Return (X, Y) of the center of cell containing provided text 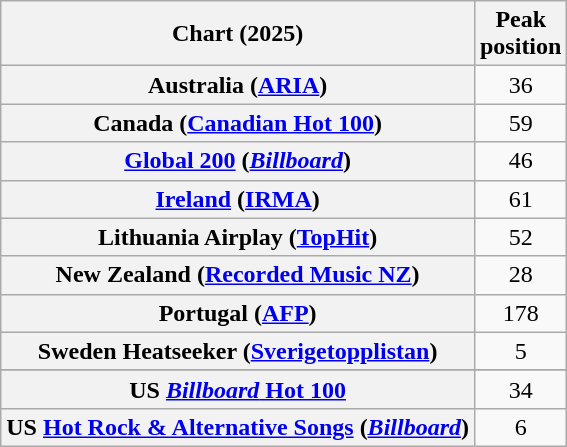
Peakposition (520, 34)
6 (520, 427)
US Billboard Hot 100 (238, 389)
Australia (ARIA) (238, 85)
34 (520, 389)
28 (520, 275)
Chart (2025) (238, 34)
178 (520, 313)
61 (520, 199)
Lithuania Airplay (TopHit) (238, 237)
US Hot Rock & Alternative Songs (Billboard) (238, 427)
Portugal (AFP) (238, 313)
New Zealand (Recorded Music NZ) (238, 275)
59 (520, 123)
52 (520, 237)
46 (520, 161)
Global 200 (Billboard) (238, 161)
36 (520, 85)
Sweden Heatseeker (Sverigetopplistan) (238, 351)
Ireland (IRMA) (238, 199)
5 (520, 351)
Canada (Canadian Hot 100) (238, 123)
